Find where the given text appears and provide that cell's center as (X, Y) coordinate. 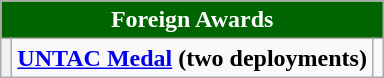
UNTAC Medal (two deployments) (192, 58)
Foreign Awards (192, 20)
